Detect which cell encompasses the target text, then output its (X, Y) center coordinate. 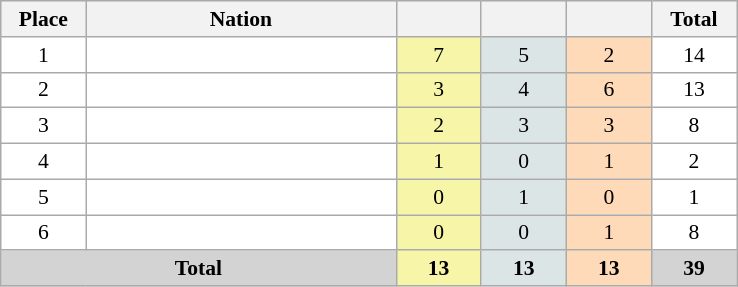
Place (44, 19)
39 (694, 269)
14 (694, 55)
Nation (241, 19)
7 (438, 55)
